For the text-containing cell, return its midpoint in [X, Y] coordinate format. 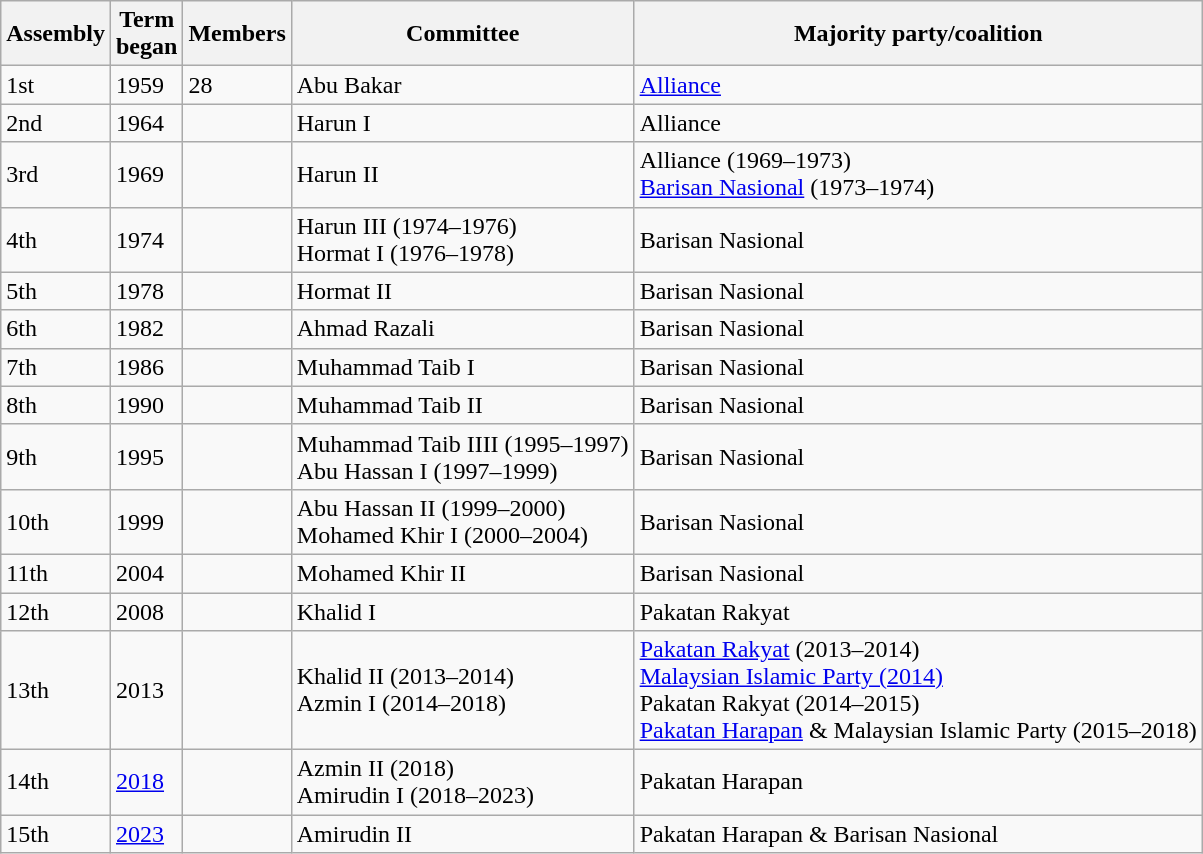
4th [56, 240]
Pakatan Rakyat (2013–2014)Malaysian Islamic Party (2014) Pakatan Rakyat (2014–2015) Pakatan Harapan & Malaysian Islamic Party (2015–2018) [918, 690]
Hormat II [462, 291]
1986 [146, 367]
15th [56, 834]
Abu Bakar [462, 85]
Harun II [462, 174]
1995 [146, 456]
Muhammad Taib I [462, 367]
Muhammad Taib IIII (1995–1997)Abu Hassan I (1997–1999) [462, 456]
7th [56, 367]
10th [56, 522]
1959 [146, 85]
Pakatan Rakyat [918, 611]
Alliance (1969–1973)Barisan Nasional (1973–1974) [918, 174]
Ahmad Razali [462, 329]
11th [56, 573]
Committee [462, 34]
5th [56, 291]
2004 [146, 573]
Amirudin II [462, 834]
2023 [146, 834]
Pakatan Harapan & Barisan Nasional [918, 834]
14th [56, 782]
Harun I [462, 123]
2018 [146, 782]
13th [56, 690]
Majority party/coalition [918, 34]
Termbegan [146, 34]
Khalid II (2013–2014)Azmin I (2014–2018) [462, 690]
2nd [56, 123]
Abu Hassan II (1999–2000)Mohamed Khir I (2000–2004) [462, 522]
Azmin II (2018) Amirudin I (2018–2023) [462, 782]
Pakatan Harapan [918, 782]
3rd [56, 174]
Assembly [56, 34]
28 [237, 85]
8th [56, 405]
Khalid I [462, 611]
1964 [146, 123]
2008 [146, 611]
1990 [146, 405]
1999 [146, 522]
1982 [146, 329]
Harun III (1974–1976)Hormat I (1976–1978) [462, 240]
1969 [146, 174]
Muhammad Taib II [462, 405]
2013 [146, 690]
9th [56, 456]
Members [237, 34]
1978 [146, 291]
Mohamed Khir II [462, 573]
1974 [146, 240]
1st [56, 85]
6th [56, 329]
12th [56, 611]
